Provide the (X, Y) coordinate of the cell's center where the given text is located.  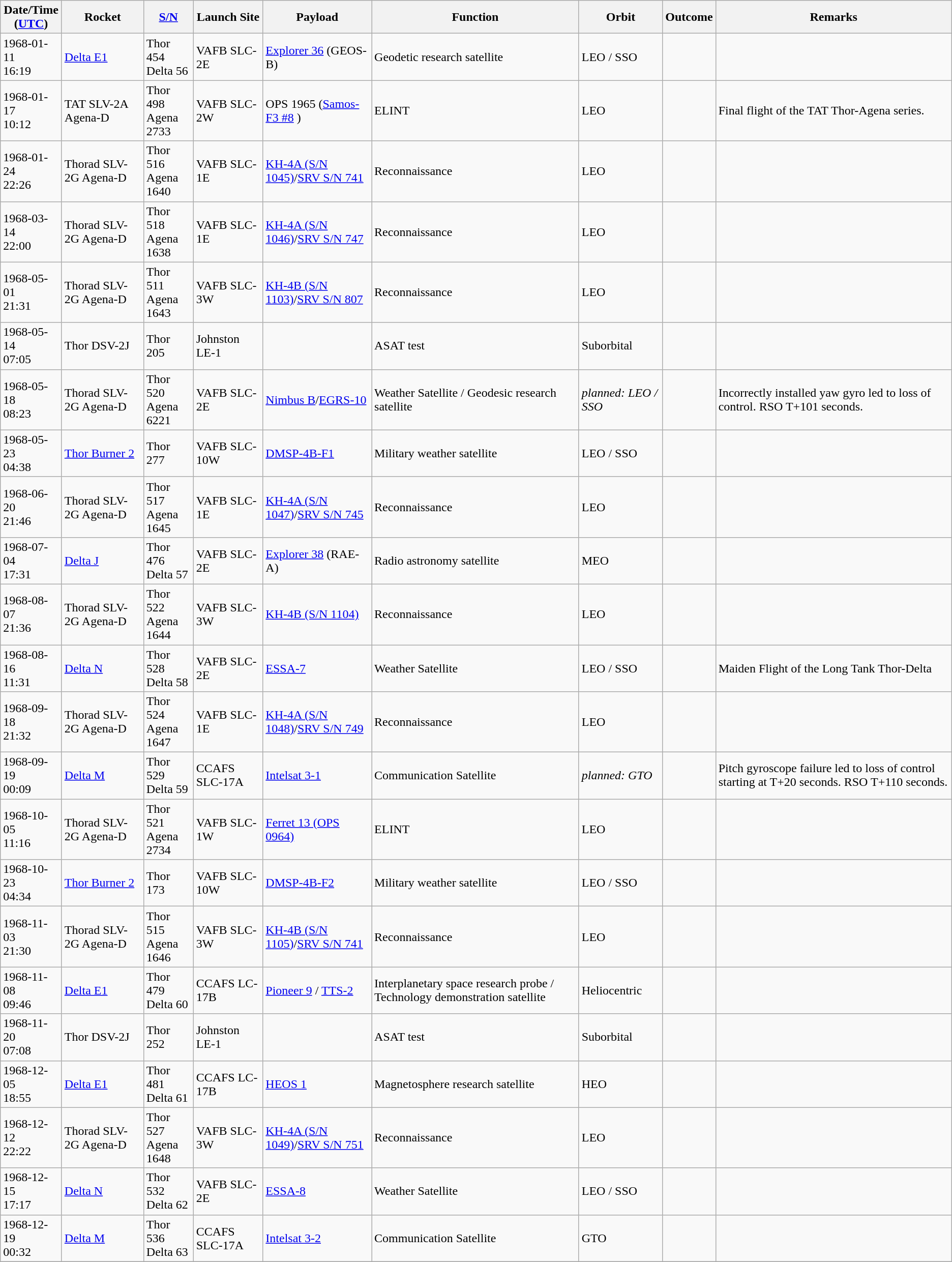
DMSP-4B-F1 (317, 453)
Maiden Flight of the Long Tank Thor-Delta (834, 668)
Thor 277 (168, 453)
1968-12-0518:55 (32, 1084)
Thor 528Delta 58 (168, 668)
DMSP-4B-F2 (317, 883)
1968-11-0809:46 (32, 990)
TAT SLV-2A Agena-D (103, 111)
ESSA-7 (317, 668)
Thor 527Agena 1648 (168, 1137)
Payload (317, 17)
Weather Satellite / Geodesic research satellite (475, 400)
OPS 1965 (Samos-F3 #8 ) (317, 111)
planned: LEO / SSO (620, 400)
Date/Time(UTC) (32, 17)
1968-10-0511:16 (32, 829)
Function (475, 17)
Incorrectly installed yaw gyro led to loss of control. RSO T+101 seconds. (834, 400)
Thor 454Delta 56 (168, 57)
Thor 173 (168, 883)
1968-01-1710:12 (32, 111)
1968-11-0321:30 (32, 937)
1968-08-0721:36 (32, 614)
Thor 516Agena 1640 (168, 171)
1968-09-1900:09 (32, 776)
Thor 479Delta 60 (168, 990)
Thor 205 (168, 346)
Delta J (103, 561)
Outcome (689, 17)
HEO (620, 1084)
ESSA-8 (317, 1191)
1968-05-2304:38 (32, 453)
Pioneer 9 / TTS-2 (317, 990)
KH-4A (S/N 1048)/SRV S/N 749 (317, 722)
1968-03-1422:00 (32, 232)
Thor 476Delta 57 (168, 561)
1968-12-1900:32 (32, 1238)
1968-05-1407:05 (32, 346)
Thor 532Delta 62 (168, 1191)
1968-05-1808:23 (32, 400)
KH-4B (S/N 1104) (317, 614)
1968-05-0121:31 (32, 292)
Orbit (620, 17)
1968-11-2007:08 (32, 1037)
Nimbus B/EGRS-10 (317, 400)
KH-4A (S/N 1046)/SRV S/N 747 (317, 232)
Intelsat 3-1 (317, 776)
Thor 252 (168, 1037)
Rocket (103, 17)
Thor 521Agena 2734 (168, 829)
Final flight of the TAT Thor-Agena series. (834, 111)
KH-4B (S/N 1105)/SRV S/N 741 (317, 937)
Magnetosphere research satellite (475, 1084)
GTO (620, 1238)
Remarks (834, 17)
Intelsat 3-2 (317, 1238)
Thor 536Delta 63 (168, 1238)
1968-01-1116:19 (32, 57)
Thor 529Delta 59 (168, 776)
Thor 518Agena 1638 (168, 232)
1968-07-0417:31 (32, 561)
Thor 481Delta 61 (168, 1084)
1968-09-1821:32 (32, 722)
MEO (620, 561)
Launch Site (228, 17)
Explorer 36 (GEOS-B) (317, 57)
Thor 498Agena 2733 (168, 111)
Heliocentric (620, 990)
Thor 520Agena 6221 (168, 400)
KH-4A (S/N 1047)/SRV S/N 745 (317, 507)
Thor 522Agena 1644 (168, 614)
Pitch gyroscope failure led to loss of control starting at T+20 seconds. RSO T+110 seconds. (834, 776)
HEOS 1 (317, 1084)
1968-01-2422:26 (32, 171)
1968-08-1611:31 (32, 668)
1968-10-2304:34 (32, 883)
1968-12-1517:17 (32, 1191)
Thor 515Agena 1646 (168, 937)
Thor 511Agena 1643 (168, 292)
S/N (168, 17)
VAFB SLC-2W (228, 111)
Explorer 38 (RAE-A) (317, 561)
Ferret 13 (OPS 0964) (317, 829)
planned: GTO (620, 776)
KH-4A (S/N 1049)/SRV S/N 751 (317, 1137)
Geodetic research satellite (475, 57)
KH-4A (S/N 1045)/SRV S/N 741 (317, 171)
Thor 517Agena 1645 (168, 507)
1968-06-2021:46 (32, 507)
VAFB SLC-1W (228, 829)
Interplanetary space research probe / Technology demonstration satellite (475, 990)
Thor 524Agena 1647 (168, 722)
1968-12-1222:22 (32, 1137)
KH-4B (S/N 1103)/SRV S/N 807 (317, 292)
Radio astronomy satellite (475, 561)
